Extract the [x, y] coordinate from the center of the cell holding the provided text.  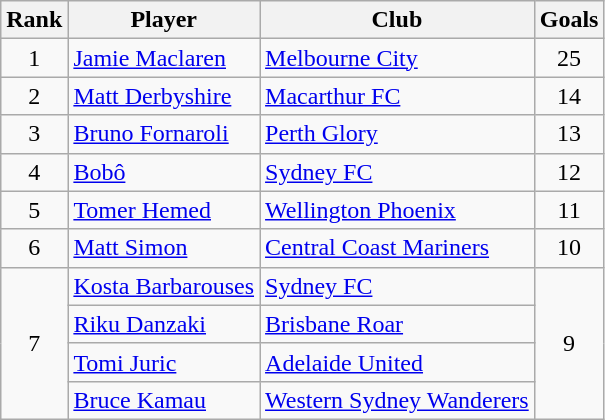
Tomi Juric [164, 362]
25 [569, 58]
12 [569, 172]
13 [569, 134]
10 [569, 248]
Matt Simon [164, 248]
9 [569, 343]
14 [569, 96]
11 [569, 210]
Perth Glory [398, 134]
7 [34, 343]
Central Coast Mariners [398, 248]
Club [398, 20]
Player [164, 20]
Jamie Maclaren [164, 58]
Matt Derbyshire [164, 96]
6 [34, 248]
Kosta Barbarouses [164, 286]
1 [34, 58]
Bruce Kamau [164, 400]
4 [34, 172]
Tomer Hemed [164, 210]
3 [34, 134]
Adelaide United [398, 362]
Macarthur FC [398, 96]
Bobô [164, 172]
Rank [34, 20]
Wellington Phoenix [398, 210]
2 [34, 96]
Goals [569, 20]
Riku Danzaki [164, 324]
Melbourne City [398, 58]
Bruno Fornaroli [164, 134]
5 [34, 210]
Brisbane Roar [398, 324]
Western Sydney Wanderers [398, 400]
